Detect which cell encompasses the target text, then output its (x, y) center coordinate. 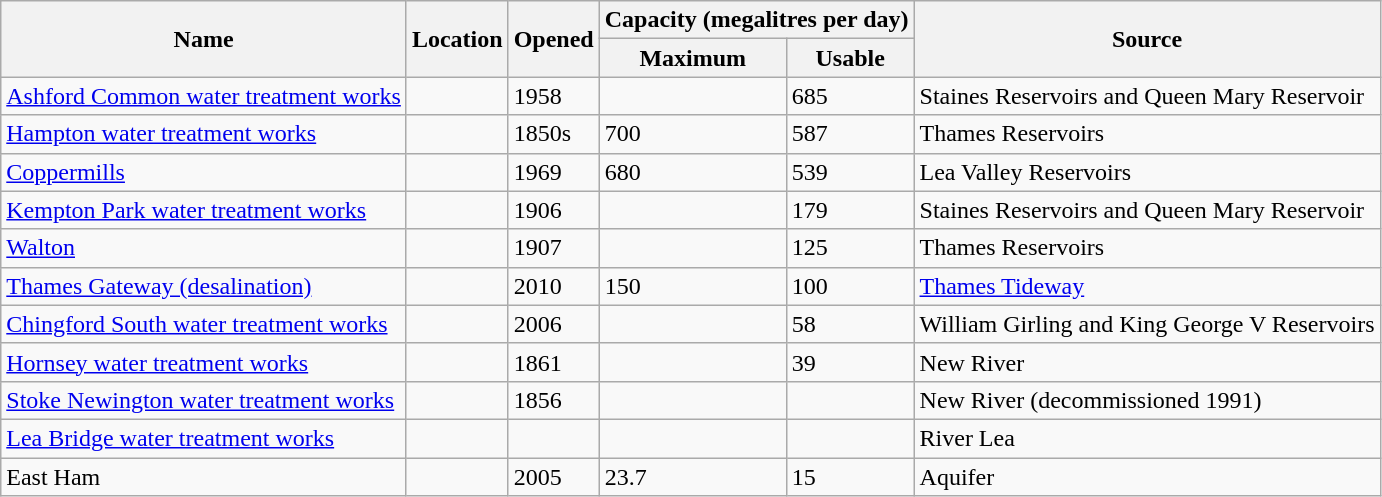
River Lea (1147, 438)
Kempton Park water treatment works (204, 210)
Opened (554, 39)
Ashford Common water treatment works (204, 96)
Source (1147, 39)
23.7 (692, 477)
100 (850, 286)
Maximum (692, 58)
539 (850, 172)
Thames Tideway (1147, 286)
Lea Bridge water treatment works (204, 438)
680 (692, 172)
1958 (554, 96)
New River (1147, 362)
East Ham (204, 477)
Lea Valley Reservoirs (1147, 172)
1906 (554, 210)
Hampton water treatment works (204, 134)
179 (850, 210)
Chingford South water treatment works (204, 324)
Usable (850, 58)
1856 (554, 400)
1850s (554, 134)
Aquifer (1147, 477)
1907 (554, 248)
Hornsey water treatment works (204, 362)
William Girling and King George V Reservoirs (1147, 324)
Name (204, 39)
Capacity (megalitres per day) (756, 20)
New River (decommissioned 1991) (1147, 400)
Stoke Newington water treatment works (204, 400)
15 (850, 477)
700 (692, 134)
39 (850, 362)
58 (850, 324)
2005 (554, 477)
2010 (554, 286)
587 (850, 134)
150 (692, 286)
685 (850, 96)
Thames Gateway (desalination) (204, 286)
125 (850, 248)
Walton (204, 248)
Coppermills (204, 172)
1861 (554, 362)
2006 (554, 324)
1969 (554, 172)
Location (457, 39)
